Detect which cell encompasses the target text, then output its (x, y) center coordinate. 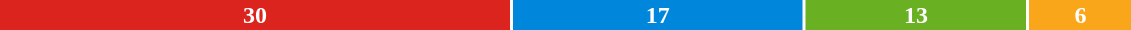
13 (916, 15)
30 (255, 15)
17 (658, 15)
